Return (x, y) of the center of cell containing provided text 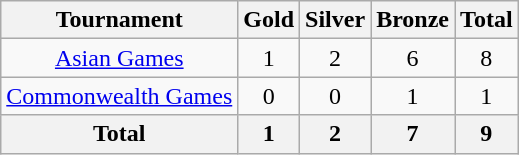
Gold (269, 20)
Bronze (413, 20)
9 (487, 134)
Commonwealth Games (120, 96)
Asian Games (120, 58)
8 (487, 58)
6 (413, 58)
Tournament (120, 20)
Silver (336, 20)
7 (413, 134)
